Find where the given text appears and provide that cell's center as [x, y] coordinate. 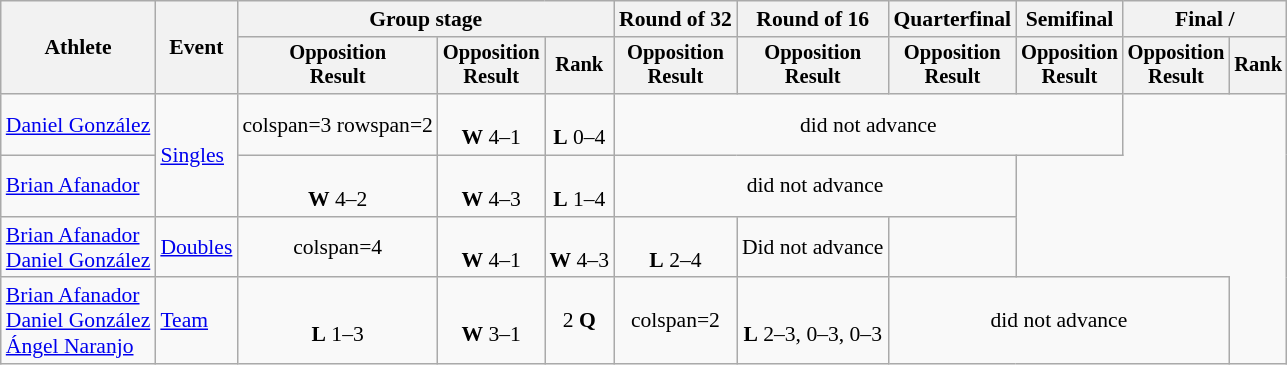
Singles [196, 155]
Did not advance [813, 248]
L 0–4 [580, 124]
Athlete [78, 48]
L 2–3, 0–3, 0–3 [813, 322]
Brian AfanadorDaniel GonzálezÁngel Naranjo [78, 322]
L 1–3 [338, 322]
colspan=3 rowspan=2 [338, 124]
W 3–1 [492, 322]
Final / [1205, 19]
colspan=4 [338, 248]
L 2–4 [676, 248]
L 1–4 [580, 186]
Brian AfanadorDaniel González [78, 248]
W 4–2 [338, 186]
Daniel González [78, 124]
Semifinal [1070, 19]
Group stage [426, 19]
colspan=2 [676, 322]
Round of 16 [813, 19]
Brian Afanador [78, 186]
Quarterfinal [952, 19]
Team [196, 322]
Round of 32 [676, 19]
2 Q [580, 322]
Doubles [196, 248]
Event [196, 48]
